Provide the (X, Y) coordinate of the cell's center where the given text is located.  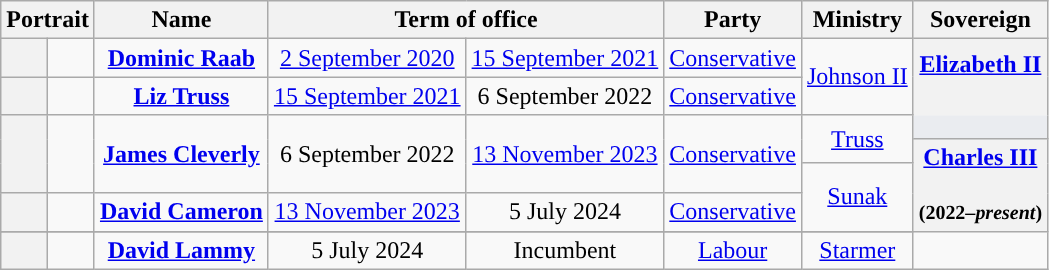
Term of office (466, 20)
Incumbent (565, 250)
David Lammy (181, 250)
Johnson II (857, 77)
James Cleverly (181, 154)
Liz Truss (181, 96)
Party (733, 20)
Name (181, 20)
Labour (733, 250)
Elizabeth II (980, 77)
Truss (857, 139)
David Cameron (181, 212)
Portrait (48, 20)
Ministry (857, 20)
Dominic Raab (181, 58)
Charles III(2022–present) (980, 185)
2 September 2020 (367, 58)
Sovereign (980, 20)
Sunak (857, 197)
Starmer (857, 250)
